Provide the (x, y) coordinate of the cell's center where the given text is located.  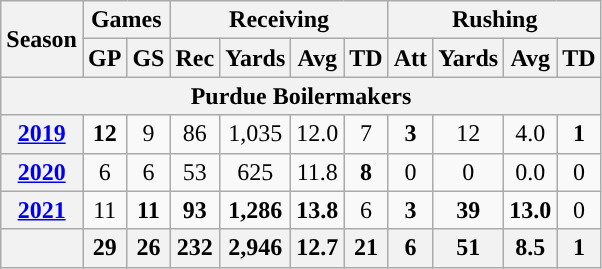
9 (148, 134)
2021 (42, 210)
8 (366, 172)
Rec (195, 58)
21 (366, 248)
29 (104, 248)
7 (366, 134)
Games (126, 20)
Receiving (279, 20)
GP (104, 58)
Purdue Boilermakers (301, 96)
GS (148, 58)
Rushing (494, 20)
11.8 (318, 172)
86 (195, 134)
12.7 (318, 248)
Att (410, 58)
39 (468, 210)
2,946 (256, 248)
13.8 (318, 210)
26 (148, 248)
2019 (42, 134)
8.5 (530, 248)
1,035 (256, 134)
93 (195, 210)
51 (468, 248)
1,286 (256, 210)
0.0 (530, 172)
Season (42, 39)
625 (256, 172)
2020 (42, 172)
4.0 (530, 134)
232 (195, 248)
53 (195, 172)
13.0 (530, 210)
12.0 (318, 134)
